Find where the given text appears and provide that cell's center as (X, Y) coordinate. 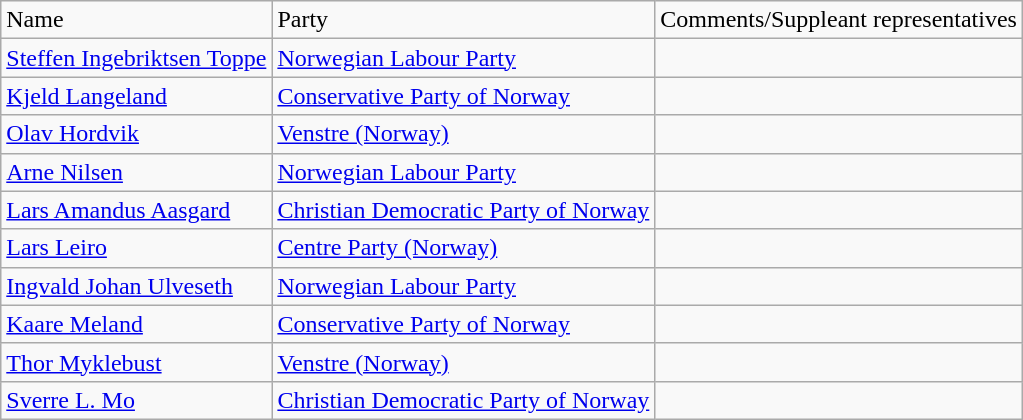
Comments/Suppleant representatives (839, 20)
Thor Myklebust (136, 362)
Arne Nilsen (136, 172)
Olav Hordvik (136, 134)
Centre Party (Norway) (464, 248)
Ingvald Johan Ulveseth (136, 286)
Kjeld Langeland (136, 96)
Lars Amandus Aasgard (136, 210)
Kaare Meland (136, 324)
Name (136, 20)
Party (464, 20)
Lars Leiro (136, 248)
Sverre L. Mo (136, 400)
Steffen Ingebriktsen Toppe (136, 58)
